Detect which cell encompasses the target text, then output its (X, Y) center coordinate. 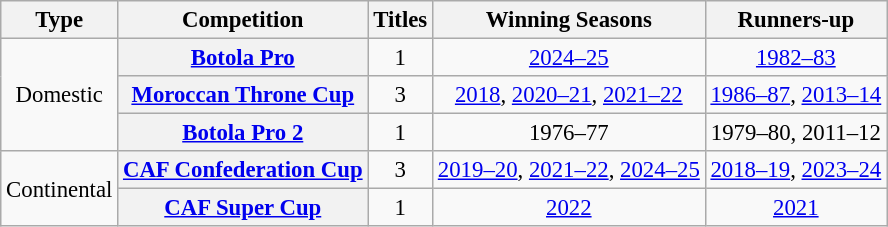
Botola Pro 2 (243, 133)
Botola Pro (243, 58)
2024–25 (570, 58)
Type (60, 20)
1986–87, 2013–14 (796, 95)
1976–77 (570, 133)
Competition (243, 20)
2022 (570, 208)
Runners-up (796, 20)
1979–80, 2011–12 (796, 133)
CAF Confederation Cup (243, 170)
Moroccan Throne Cup (243, 95)
2019–20, 2021–22, 2024–25 (570, 170)
CAF Super Cup (243, 208)
Continental (60, 188)
Domestic (60, 96)
2018, 2020–21, 2021–22 (570, 95)
Winning Seasons (570, 20)
1982–83 (796, 58)
2021 (796, 208)
2018–19, 2023–24 (796, 170)
Titles (400, 20)
